Identify which cell holds the provided text, then report its (X, Y) central coordinate. 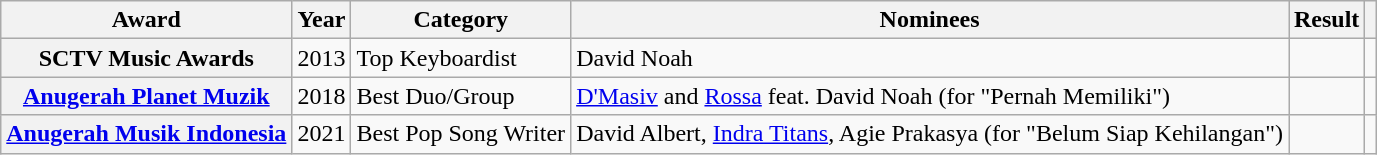
Best Pop Song Writer (461, 134)
David Albert, Indra Titans, Agie Prakasya (for "Belum Siap Kehilangan") (930, 134)
Top Keyboardist (461, 58)
Result (1326, 20)
2021 (322, 134)
SCTV Music Awards (146, 58)
Award (146, 20)
Anugerah Planet Muzik (146, 96)
D'Masiv and Rossa feat. David Noah (for "Pernah Memiliki") (930, 96)
Anugerah Musik Indonesia (146, 134)
Nominees (930, 20)
David Noah (930, 58)
Best Duo/Group (461, 96)
2013 (322, 58)
Year (322, 20)
Category (461, 20)
2018 (322, 96)
